Find where the given text appears and provide that cell's center as (X, Y) coordinate. 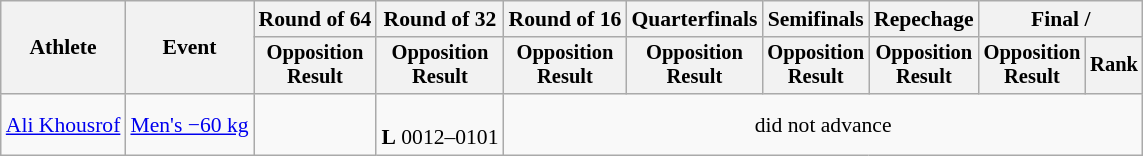
Repechage (924, 19)
Ali Khousrof (64, 124)
Men's −60 kg (189, 124)
did not advance (824, 124)
Semifinals (816, 19)
Event (189, 48)
L 0012–0101 (440, 124)
Final / (1061, 19)
Round of 64 (316, 19)
Quarterfinals (694, 19)
Rank (1114, 66)
Athlete (64, 48)
Round of 32 (440, 19)
Round of 16 (566, 19)
